Identify which cell holds the provided text, then report its [x, y] central coordinate. 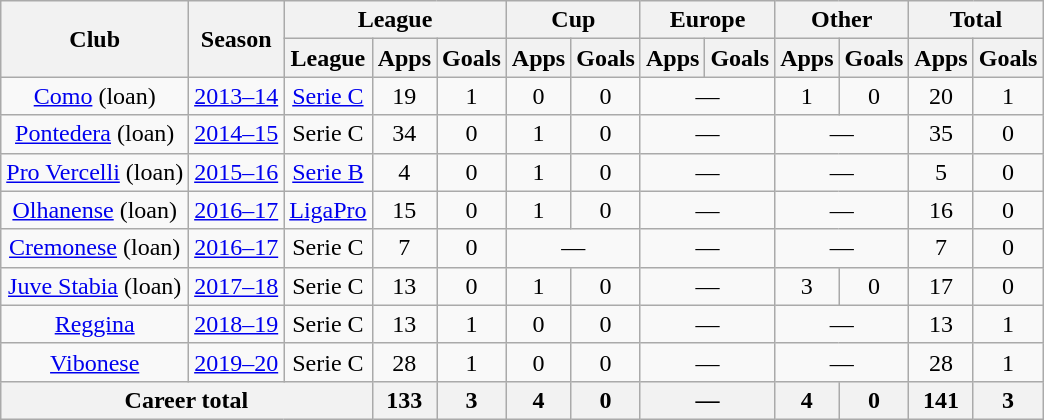
133 [404, 400]
Juve Stabia (loan) [95, 286]
2013–14 [236, 96]
2019–20 [236, 362]
17 [941, 286]
Cremonese (loan) [95, 248]
141 [941, 400]
2017–18 [236, 286]
Career total [186, 400]
Club [95, 39]
16 [941, 210]
19 [404, 96]
20 [941, 96]
Reggina [95, 324]
15 [404, 210]
Pro Vercelli (loan) [95, 172]
Season [236, 39]
LigaPro [328, 210]
Vibonese [95, 362]
Como (loan) [95, 96]
2018–19 [236, 324]
Total [976, 20]
Olhanense (loan) [95, 210]
5 [941, 172]
Serie B [328, 172]
Other [842, 20]
34 [404, 134]
Pontedera (loan) [95, 134]
2015–16 [236, 172]
2014–15 [236, 134]
35 [941, 134]
Europe [707, 20]
Cup [573, 20]
